Provide the [x, y] coordinate of the cell's center where the given text is located.  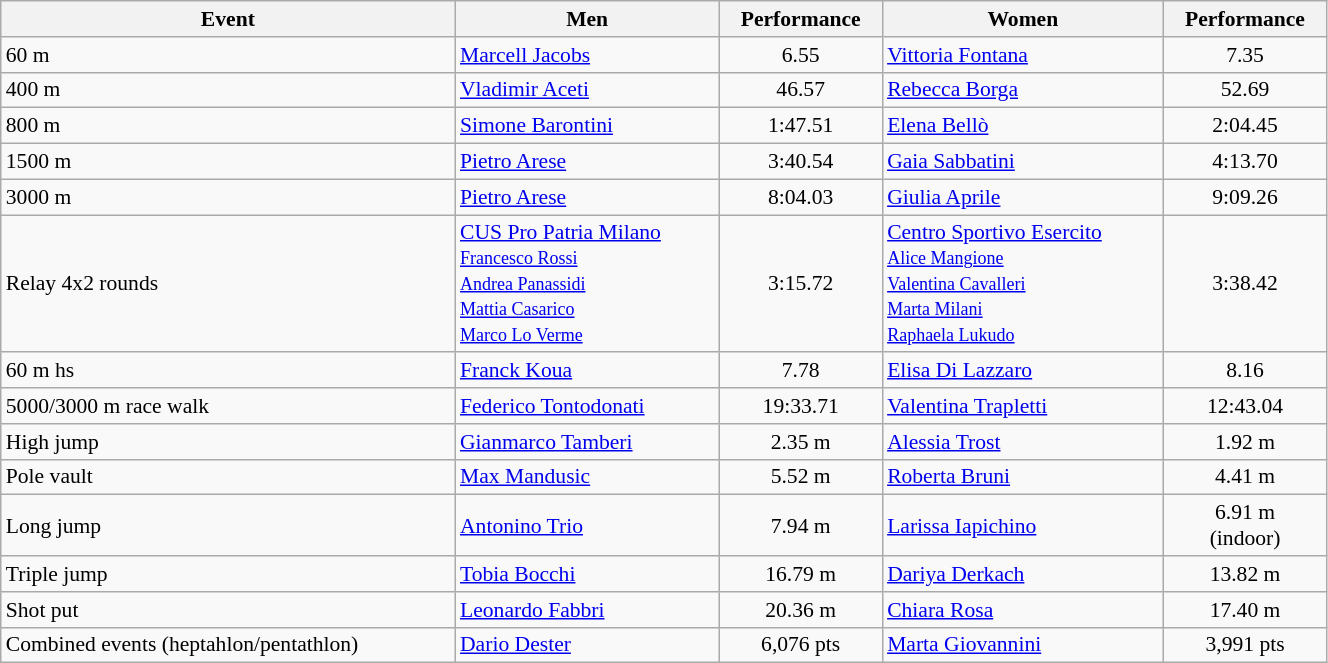
4.41 m [1246, 477]
Gianmarco Tamberi [587, 442]
2:04.45 [1246, 126]
52.69 [1246, 90]
Triple jump [228, 574]
400 m [228, 90]
Valentina Trapletti [1023, 406]
Alessia Trost [1023, 442]
1:47.51 [800, 126]
Simone Barontini [587, 126]
7.94 m [800, 526]
Dariya Derkach [1023, 574]
Pole vault [228, 477]
Marcell Jacobs [587, 55]
Roberta Bruni [1023, 477]
Larissa Iapichino [1023, 526]
CUS Pro Patria Milano Francesco RossiAndrea PanassidiMattia CasaricoMarco Lo Verme [587, 284]
3:15.72 [800, 284]
3:40.54 [800, 162]
Elena Bellò [1023, 126]
Leonardo Fabbri [587, 610]
6.91 m (indoor) [1246, 526]
Federico Tontodonati [587, 406]
8:04.03 [800, 197]
Vladimir Aceti [587, 90]
Women [1023, 19]
5000/3000 m race walk [228, 406]
4:13.70 [1246, 162]
Event [228, 19]
Chiara Rosa [1023, 610]
Antonino Trio [587, 526]
Tobia Bocchi [587, 574]
Elisa Di Lazzaro [1023, 371]
Marta Giovannini [1023, 645]
20.36 m [800, 610]
3:38.42 [1246, 284]
Dario Dester [587, 645]
Vittoria Fontana [1023, 55]
3,991 pts [1246, 645]
Giulia Aprile [1023, 197]
Combined events (heptahlon/pentathlon) [228, 645]
17.40 m [1246, 610]
5.52 m [800, 477]
1500 m [228, 162]
19:33.71 [800, 406]
Gaia Sabbatini [1023, 162]
7.78 [800, 371]
60 m hs [228, 371]
High jump [228, 442]
16.79 m [800, 574]
3000 m [228, 197]
6,076 pts [800, 645]
60 m [228, 55]
1.92 m [1246, 442]
Rebecca Borga [1023, 90]
46.57 [800, 90]
Relay 4x2 rounds [228, 284]
Max Mandusic [587, 477]
Centro Sportivo Esercito Alice MangioneValentina CavalleriMarta MilaniRaphaela Lukudo [1023, 284]
8.16 [1246, 371]
12:43.04 [1246, 406]
Long jump [228, 526]
9:09.26 [1246, 197]
Franck Koua [587, 371]
800 m [228, 126]
Shot put [228, 610]
13.82 m [1246, 574]
2.35 m [800, 442]
6.55 [800, 55]
Men [587, 19]
7.35 [1246, 55]
